Extract the [x, y] coordinate from the center of the cell holding the provided text.  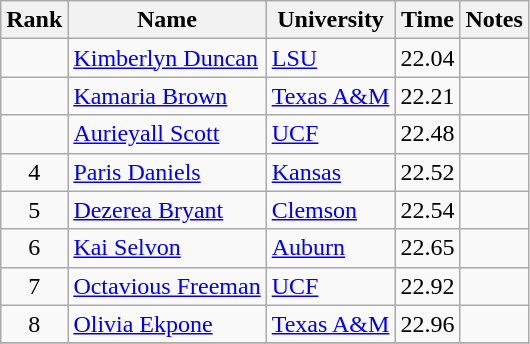
6 [34, 248]
Rank [34, 20]
University [330, 20]
7 [34, 286]
Auburn [330, 248]
Aurieyall Scott [167, 134]
22.52 [428, 172]
Paris Daniels [167, 172]
22.54 [428, 210]
22.04 [428, 58]
5 [34, 210]
22.21 [428, 96]
Kamaria Brown [167, 96]
Dezerea Bryant [167, 210]
8 [34, 324]
Olivia Ekpone [167, 324]
Kimberlyn Duncan [167, 58]
LSU [330, 58]
22.65 [428, 248]
Octavious Freeman [167, 286]
Time [428, 20]
Clemson [330, 210]
Kansas [330, 172]
22.48 [428, 134]
Kai Selvon [167, 248]
Name [167, 20]
22.96 [428, 324]
4 [34, 172]
Notes [494, 20]
22.92 [428, 286]
